Find where the given text appears and provide that cell's center as [x, y] coordinate. 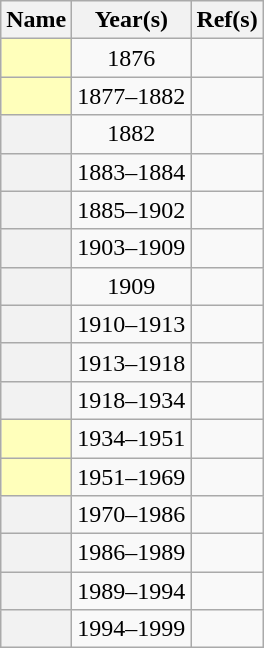
1903–1909 [132, 248]
1882 [132, 134]
1913–1918 [132, 362]
1909 [132, 286]
1989–1994 [132, 591]
1951–1969 [132, 477]
1885–1902 [132, 210]
1876 [132, 58]
1910–1913 [132, 324]
1877–1882 [132, 96]
1994–1999 [132, 629]
Year(s) [132, 20]
1934–1951 [132, 438]
1986–1989 [132, 553]
1883–1884 [132, 172]
Name [36, 20]
1970–1986 [132, 515]
1918–1934 [132, 400]
Ref(s) [227, 20]
